Determine the (x, y) coordinate at the center of the cell enclosing the given text.  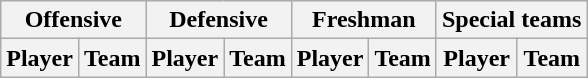
Offensive (74, 20)
Special teams (511, 20)
Freshman (364, 20)
Defensive (218, 20)
